Output the (x, y) coordinate of the center of the cell containing the given text.  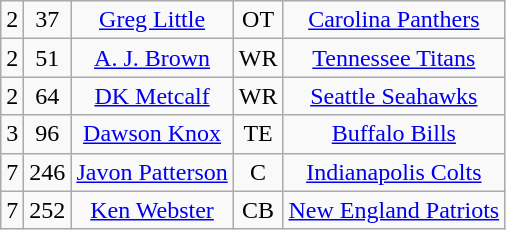
96 (48, 134)
Carolina Panthers (394, 20)
CB (258, 210)
252 (48, 210)
DK Metcalf (152, 96)
Buffalo Bills (394, 134)
Indianapolis Colts (394, 172)
51 (48, 58)
246 (48, 172)
OT (258, 20)
Javon Patterson (152, 172)
A. J. Brown (152, 58)
37 (48, 20)
Tennessee Titans (394, 58)
New England Patriots (394, 210)
C (258, 172)
Seattle Seahawks (394, 96)
64 (48, 96)
Greg Little (152, 20)
TE (258, 134)
Dawson Knox (152, 134)
3 (12, 134)
Ken Webster (152, 210)
